Scan for the cell matching the given text and deliver its (x, y) coordinate at center. 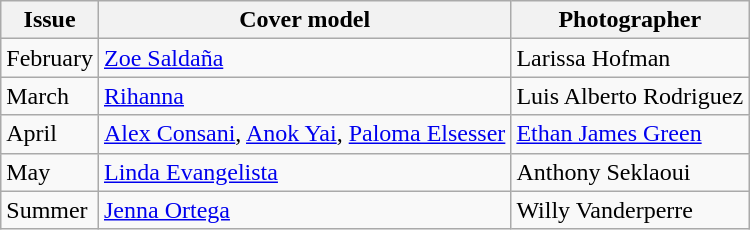
Larissa Hofman (630, 58)
Zoe Saldaña (304, 58)
April (50, 134)
May (50, 172)
Willy Vanderperre (630, 210)
March (50, 96)
Luis Alberto Rodriguez (630, 96)
Anthony Seklaoui (630, 172)
Photographer (630, 20)
Ethan James Green (630, 134)
Alex Consani, Anok Yai, Paloma Elsesser (304, 134)
Cover model (304, 20)
Jenna Ortega (304, 210)
Summer (50, 210)
Linda Evangelista (304, 172)
Issue (50, 20)
Rihanna (304, 96)
February (50, 58)
